Scan for the cell matching the given text and deliver its (X, Y) coordinate at center. 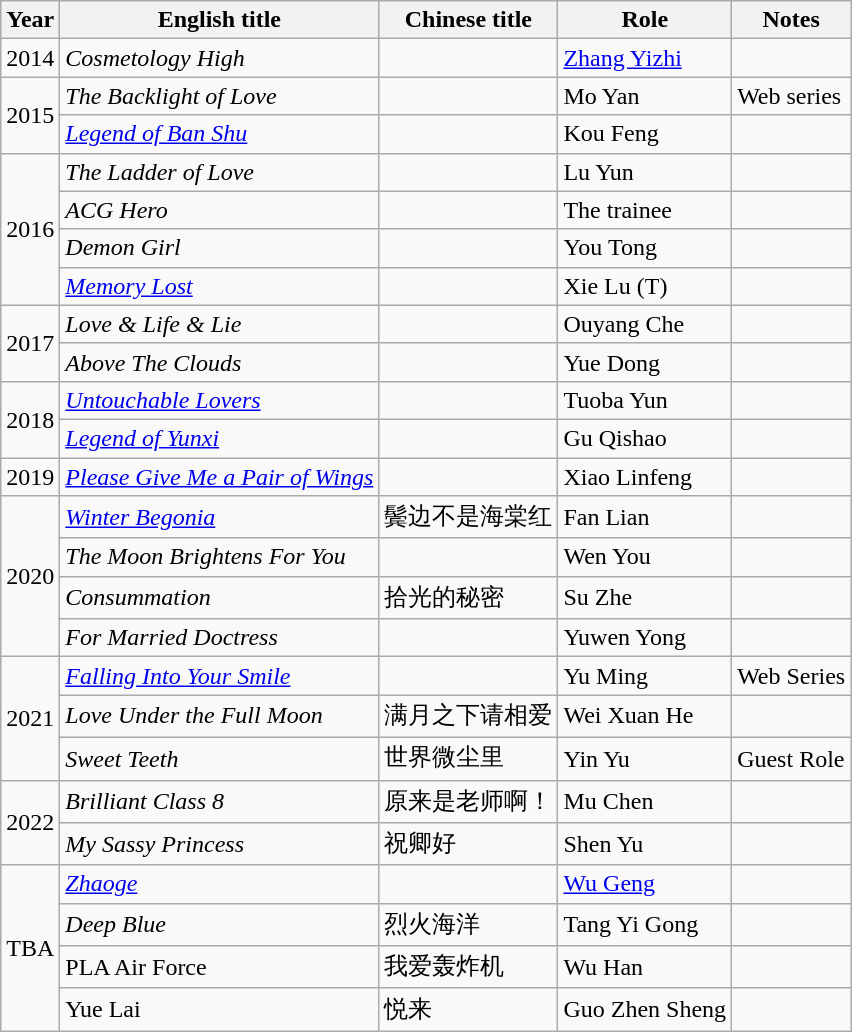
Web Series (792, 676)
Legend of Ban Shu (220, 134)
Love Under the Full Moon (220, 716)
PLA Air Force (220, 968)
Shen Yu (645, 844)
Winter Begonia (220, 518)
Guo Zhen Sheng (645, 1010)
我爱轰炸机 (468, 968)
Zhaoge (220, 884)
Mo Yan (645, 96)
Ouyang Che (645, 324)
2021 (30, 718)
Yu Ming (645, 676)
Yue Lai (220, 1010)
Demon Girl (220, 248)
2015 (30, 115)
2020 (30, 576)
Brilliant Class 8 (220, 802)
Tuoba Yun (645, 400)
祝卿好 (468, 844)
Web series (792, 96)
ACG Hero (220, 210)
Su Zhe (645, 598)
拾光的秘密 (468, 598)
满月之下请相爱 (468, 716)
Deep Blue (220, 924)
Fan Lian (645, 518)
2019 (30, 477)
Wu Han (645, 968)
You Tong (645, 248)
Sweet Teeth (220, 758)
Consummation (220, 598)
原来是老师啊！ (468, 802)
Cosmetology High (220, 58)
Mu Chen (645, 802)
Zhang Yizhi (645, 58)
悦来 (468, 1010)
鬓边不是海棠红 (468, 518)
Falling Into Your Smile (220, 676)
Role (645, 20)
Chinese title (468, 20)
Xiao Linfeng (645, 477)
Yue Dong (645, 362)
English title (220, 20)
Lu Yun (645, 172)
Love & Life & Lie (220, 324)
The trainee (645, 210)
烈火海洋 (468, 924)
2016 (30, 229)
Xie Lu (T) (645, 286)
The Backlight of Love (220, 96)
Legend of Yunxi (220, 438)
The Ladder of Love (220, 172)
Guest Role (792, 758)
Yin Yu (645, 758)
Yuwen Yong (645, 638)
世界微尘里 (468, 758)
The Moon Brightens For You (220, 557)
2017 (30, 343)
Tang Yi Gong (645, 924)
2022 (30, 822)
Wei Xuan He (645, 716)
Untouchable Lovers (220, 400)
Memory Lost (220, 286)
Notes (792, 20)
Gu Qishao (645, 438)
Please Give Me a Pair of Wings (220, 477)
Year (30, 20)
2014 (30, 58)
Wu Geng (645, 884)
2018 (30, 419)
Kou Feng (645, 134)
Above The Clouds (220, 362)
Wen You (645, 557)
My Sassy Princess (220, 844)
TBA (30, 948)
For Married Doctress (220, 638)
